Capture the cell that displays the provided text and extract its (x, y) central coordinate. 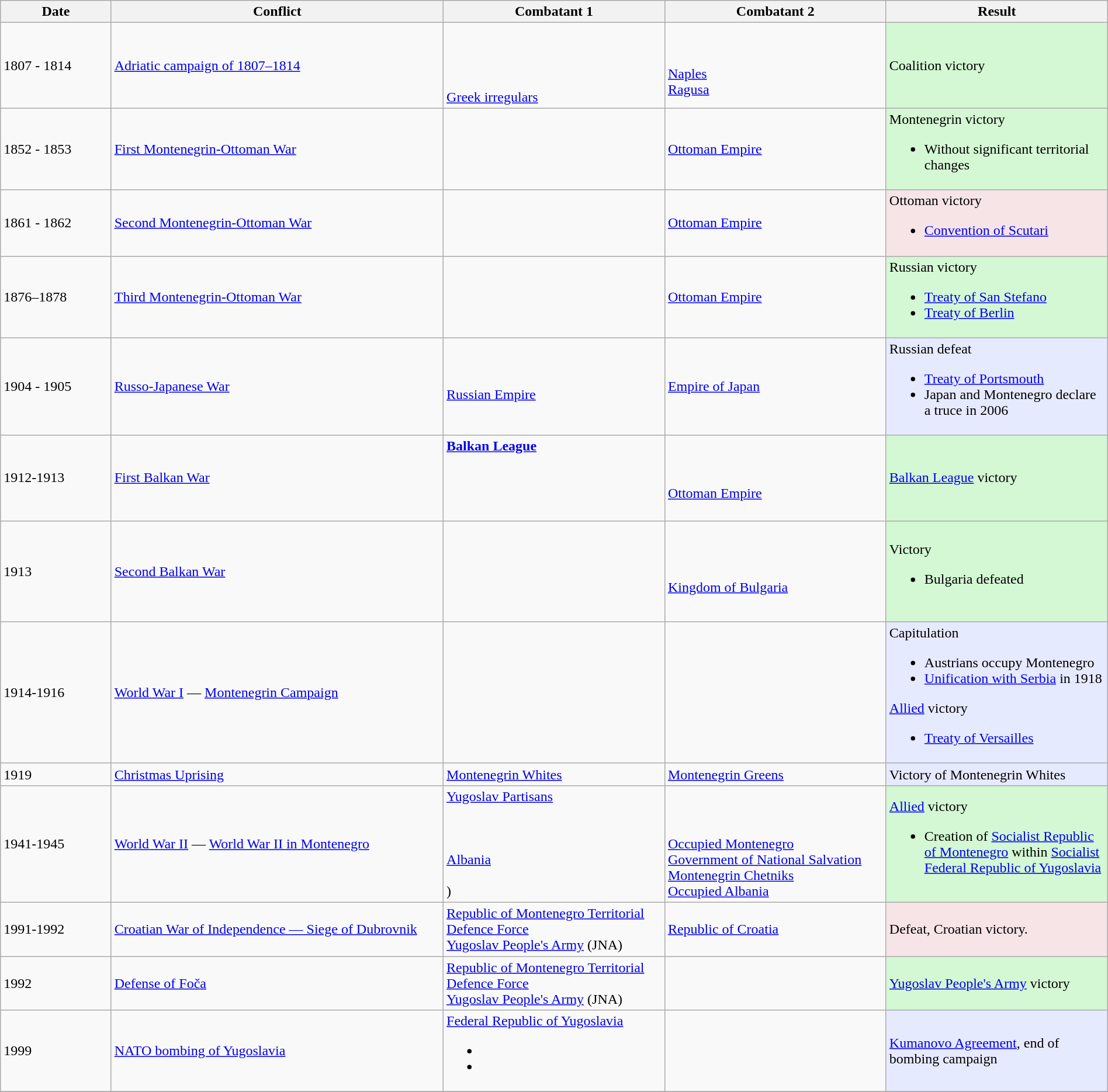
Naples Ragusa (775, 65)
World War II — World War II in Montenegro (277, 844)
Defeat, Croatian victory. (997, 929)
Second Montenegrin-Ottoman War (277, 223)
1912-1913 (56, 478)
Federal Republic of Yugoslavia (554, 1051)
Republic of Croatia (775, 929)
Allied victoryCreation of Socialist Republic of Montenegro within Socialist Federal Republic of Yugoslavia (997, 844)
1999 (56, 1051)
1919 (56, 774)
1992 (56, 983)
Balkan League victory (997, 478)
1876–1878 (56, 297)
Victory of Montenegrin Whites (997, 774)
1991-1992 (56, 929)
Montenegrin Whites (554, 774)
Defense of Foča (277, 983)
Montenegrin victoryWithout significant territorial changes (997, 149)
Ottoman victoryConvention of Scutari (997, 223)
1913 (56, 571)
1807 - 1814 (56, 65)
Yugoslav People's Army victory (997, 983)
Kingdom of Bulgaria (775, 571)
Empire of Japan (775, 387)
Russian Empire (554, 387)
1941-1945 (56, 844)
1914-1916 (56, 692)
Coalition victory (997, 65)
Result (997, 12)
Combatant 1 (554, 12)
Montenegrin Greens (775, 774)
Second Balkan War (277, 571)
Balkan League (554, 478)
Russian defeatTreaty of PortsmouthJapan and Montenegro declare a truce in 2006 (997, 387)
Croatian War of Independence — Siege of Dubrovnik (277, 929)
NATO bombing of Yugoslavia (277, 1051)
1861 - 1862 (56, 223)
Yugoslav Partisans Albania ) (554, 844)
Occupied Montenegro Government of National Salvation Montenegrin Chetniks Occupied Albania (775, 844)
Russo-Japanese War (277, 387)
Combatant 2 (775, 12)
Kumanovo Agreement, end of bombing campaign (997, 1051)
Greek irregulars (554, 65)
First Montenegrin-Ottoman War (277, 149)
Third Montenegrin-Ottoman War (277, 297)
Russian victoryTreaty of San StefanoTreaty of Berlin (997, 297)
Adriatic campaign of 1807–1814 (277, 65)
Christmas Uprising (277, 774)
Conflict (277, 12)
1852 - 1853 (56, 149)
CapitulationAustrians occupy MontenegroUnification with Serbia in 1918Allied victoryTreaty of Versailles (997, 692)
VictoryBulgaria defeated (997, 571)
1904 - 1905 (56, 387)
First Balkan War (277, 478)
World War I — Montenegrin Campaign (277, 692)
Date (56, 12)
